Pinpoint the cell where the given text exists, returning its [x, y] midpoint coordinate. 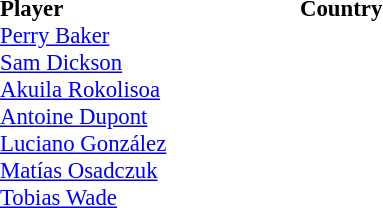
Matías Osadczuk [150, 170]
Perry Baker [150, 36]
Luciano González [150, 144]
Sam Dickson [150, 62]
Antoine Dupont [150, 116]
Akuila Rokolisoa [150, 90]
